Output the [X, Y] coordinate of the center of the cell containing the given text.  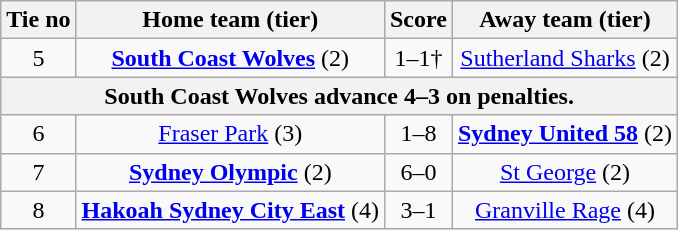
3–1 [418, 210]
6 [38, 134]
Sydney Olympic (2) [230, 172]
1–1† [418, 58]
Tie no [38, 20]
South Coast Wolves (2) [230, 58]
St George (2) [564, 172]
1–8 [418, 134]
South Coast Wolves advance 4–3 on penalties. [340, 96]
Sydney United 58 (2) [564, 134]
6–0 [418, 172]
Fraser Park (3) [230, 134]
5 [38, 58]
Sutherland Sharks (2) [564, 58]
7 [38, 172]
Hakoah Sydney City East (4) [230, 210]
Score [418, 20]
8 [38, 210]
Home team (tier) [230, 20]
Away team (tier) [564, 20]
Granville Rage (4) [564, 210]
